Pinpoint the cell where the given text exists, returning its (X, Y) midpoint coordinate. 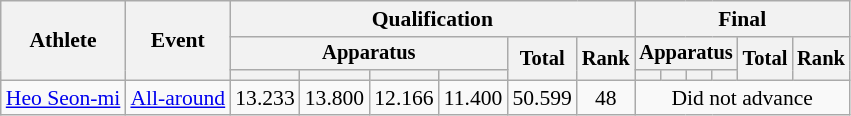
Event (178, 40)
12.166 (404, 98)
Did not advance (742, 98)
50.599 (542, 98)
Final (742, 19)
Heo Seon-mi (64, 98)
Qualification (432, 19)
Athlete (64, 40)
13.233 (264, 98)
All-around (178, 98)
13.800 (334, 98)
48 (606, 98)
11.400 (474, 98)
